For the text-containing cell, return its midpoint in (X, Y) coordinate format. 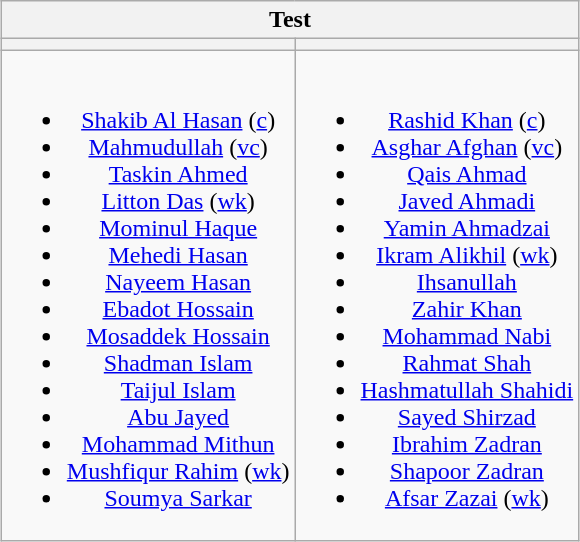
Test (290, 20)
